Extract the (X, Y) coordinate from the center of the cell holding the provided text.  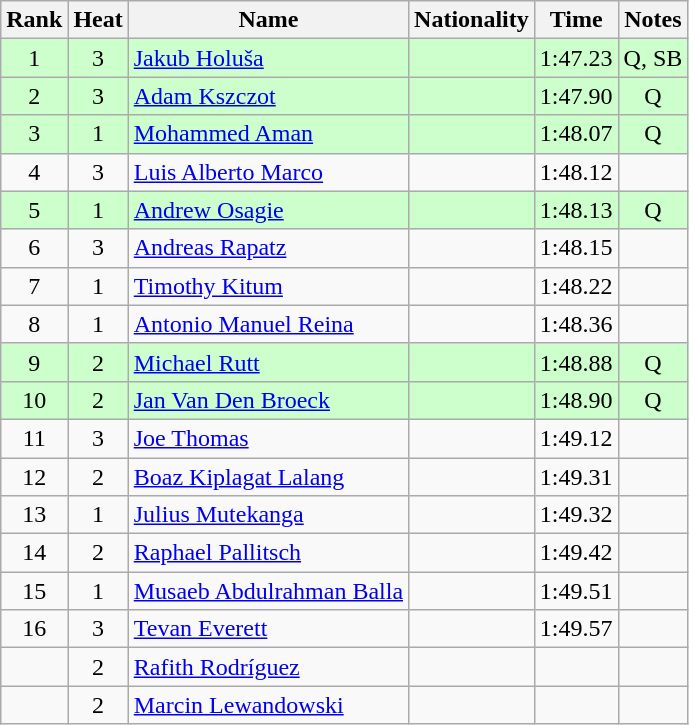
Adam Kszczot (268, 96)
1:49.51 (576, 591)
Q, SB (653, 58)
Jakub Holuša (268, 58)
9 (34, 362)
1:48.90 (576, 400)
Joe Thomas (268, 438)
1:47.90 (576, 96)
1:48.15 (576, 248)
4 (34, 172)
8 (34, 324)
Nationality (472, 20)
Marcin Lewandowski (268, 705)
Heat (98, 20)
1:49.32 (576, 515)
1:49.57 (576, 629)
11 (34, 438)
1:48.22 (576, 286)
1:49.42 (576, 553)
14 (34, 553)
Mohammed Aman (268, 134)
1:48.13 (576, 210)
Boaz Kiplagat Lalang (268, 477)
Andreas Rapatz (268, 248)
Andrew Osagie (268, 210)
Antonio Manuel Reina (268, 324)
1:48.36 (576, 324)
1:48.07 (576, 134)
1:47.23 (576, 58)
Julius Mutekanga (268, 515)
Jan Van Den Broeck (268, 400)
Time (576, 20)
Rafith Rodríguez (268, 667)
12 (34, 477)
10 (34, 400)
Name (268, 20)
Musaeb Abdulrahman Balla (268, 591)
Raphael Pallitsch (268, 553)
15 (34, 591)
Timothy Kitum (268, 286)
1:48.12 (576, 172)
16 (34, 629)
1:49.31 (576, 477)
13 (34, 515)
5 (34, 210)
6 (34, 248)
7 (34, 286)
Tevan Everett (268, 629)
Michael Rutt (268, 362)
Luis Alberto Marco (268, 172)
Rank (34, 20)
1:48.88 (576, 362)
Notes (653, 20)
1:49.12 (576, 438)
